Pinpoint the cell where the given text exists, returning its (x, y) midpoint coordinate. 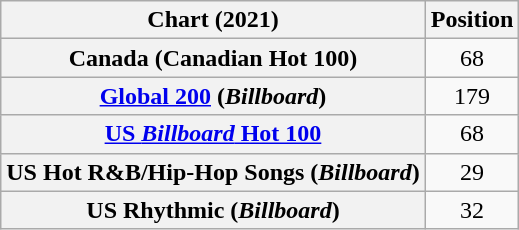
Chart (2021) (213, 20)
Canada (Canadian Hot 100) (213, 58)
Global 200 (Billboard) (213, 96)
US Billboard Hot 100 (213, 134)
179 (472, 96)
US Hot R&B/Hip-Hop Songs (Billboard) (213, 172)
US Rhythmic (Billboard) (213, 210)
32 (472, 210)
Position (472, 20)
29 (472, 172)
